Output the [x, y] coordinate of the center of the cell containing the given text.  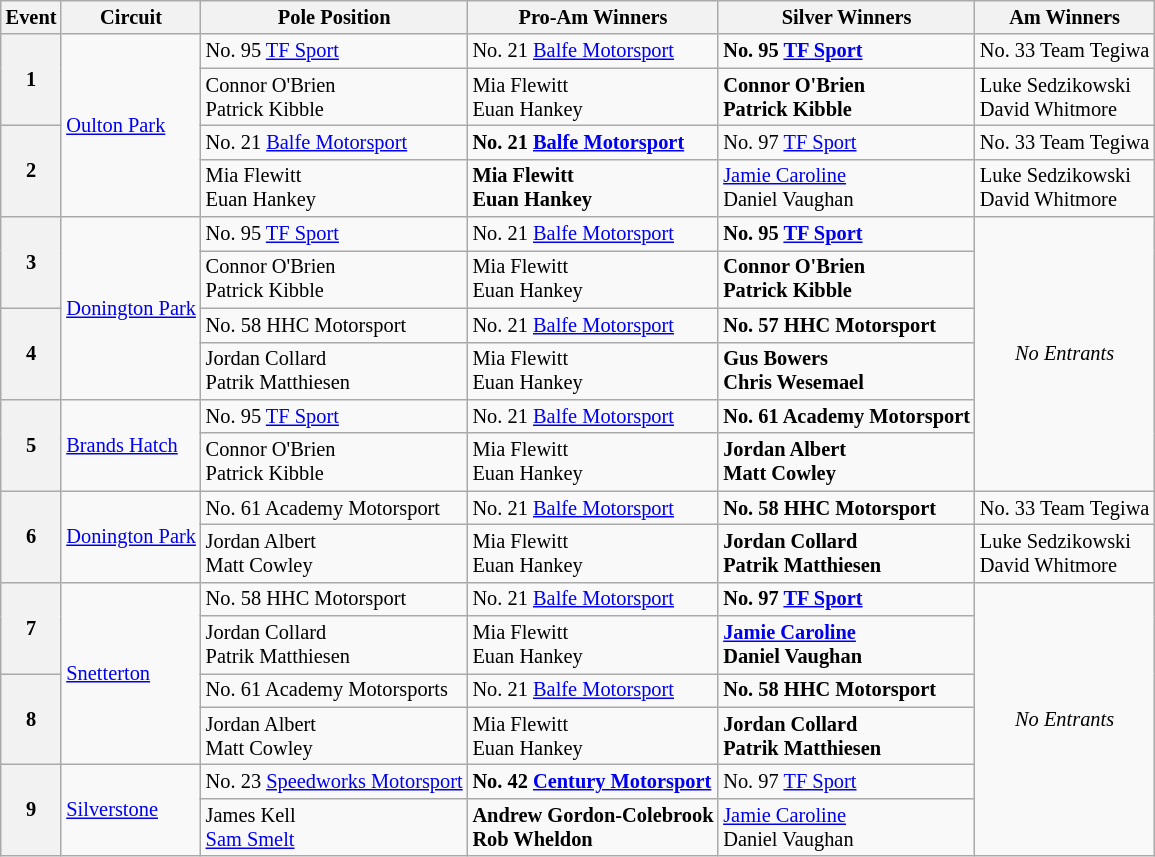
9 [32, 810]
No. 61 Academy Motorsports [334, 690]
Silverstone [130, 810]
Pole Position [334, 17]
James Kell Sam Smelt [334, 827]
No. 23 Speedworks Motorsport [334, 781]
Circuit [130, 17]
No. 57 HHC Motorsport [846, 325]
5 [32, 444]
Brands Hatch [130, 444]
Snetterton [130, 674]
Andrew Gordon-Colebrook Rob Wheldon [594, 827]
Pro-Am Winners [594, 17]
2 [32, 170]
3 [32, 262]
1 [32, 80]
Event [32, 17]
6 [32, 536]
Silver Winners [846, 17]
Oulton Park [130, 126]
No. 42 Century Motorsport [594, 781]
4 [32, 354]
Gus Bowers Chris Wesemael [846, 371]
8 [32, 718]
Am Winners [1064, 17]
7 [32, 628]
